Return the (X, Y) coordinate for the center point of the cell that contains the specified text.  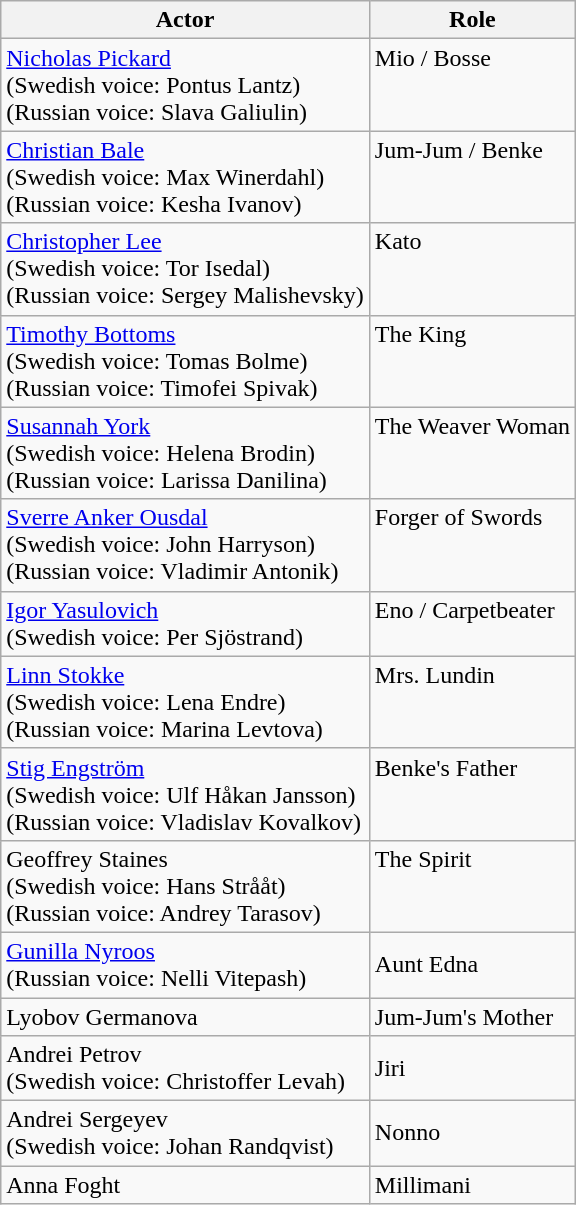
Actor (186, 20)
The King (472, 361)
Mrs. Lundin (472, 702)
Role (472, 20)
Geoffrey Staines (Swedish voice: Hans Strååt) (Russian voice: Andrey Tarasov) (186, 886)
Christopher Lee (Swedish voice: Tor Isedal) (Russian voice: Sergey Malishevsky) (186, 269)
Aunt Edna (472, 964)
Mio / Bosse (472, 85)
Kato (472, 269)
Lyobov Germanova (186, 1017)
Forger of Swords (472, 545)
Christian Bale (Swedish voice: Max Winerdahl) (Russian voice: Kesha Ivanov) (186, 177)
Jiri (472, 1068)
Sverre Anker Ousdal (Swedish voice: John Harryson) (Russian voice: Vladimir Antonik) (186, 545)
Stig Engström (Swedish voice: Ulf Håkan Jansson) (Russian voice: Vladislav Kovalkov) (186, 794)
Andrei Sergeyev (Swedish voice: Johan Randqvist) (186, 1134)
Linn Stokke (Swedish voice: Lena Endre) (Russian voice: Marina Levtova) (186, 702)
The Spirit (472, 886)
Jum-Jum / Benke (472, 177)
Anna Foght (186, 1185)
Gunilla Nyroos (Russian voice: Nelli Vitepash) (186, 964)
Igor Yasulovich (Swedish voice: Per Sjöstrand) (186, 624)
Nonno (472, 1134)
Jum-Jum's Mother (472, 1017)
Eno / Carpetbeater (472, 624)
Nicholas Pickard (Swedish voice: Pontus Lantz) (Russian voice: Slava Galiulin) (186, 85)
Susannah York (Swedish voice: Helena Brodin) (Russian voice: Larissa Danilina) (186, 453)
Millimani (472, 1185)
Benke's Father (472, 794)
Timothy Bottoms (Swedish voice: Tomas Bolme) (Russian voice: Timofei Spivak) (186, 361)
The Weaver Woman (472, 453)
Andrei Petrov (Swedish voice: Christoffer Levah) (186, 1068)
